Search for the cell housing the specified text and yield its (x, y) center coordinate. 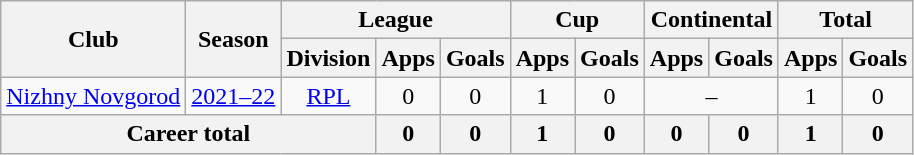
League (396, 20)
Career total (188, 134)
Division (328, 58)
Continental (711, 20)
2021–22 (234, 96)
RPL (328, 96)
Cup (577, 20)
Nizhny Novgorod (94, 96)
Club (94, 39)
Total (845, 20)
Season (234, 39)
– (711, 96)
